Determine the [X, Y] coordinate at the center of the cell enclosing the given text.  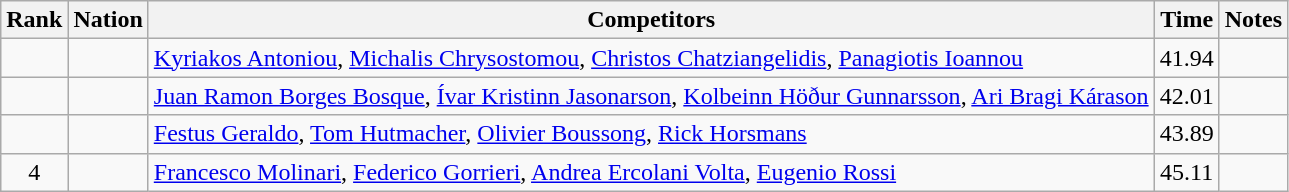
Francesco Molinari, Federico Gorrieri, Andrea Ercolani Volta, Eugenio Rossi [651, 172]
43.89 [1186, 134]
Festus Geraldo, Tom Hutmacher, Olivier Boussong, Rick Horsmans [651, 134]
45.11 [1186, 172]
4 [34, 172]
Notes [1253, 20]
42.01 [1186, 96]
Juan Ramon Borges Bosque, Ívar Kristinn Jasonarson, Kolbeinn Höður Gunnarsson, Ari Bragi Kárason [651, 96]
Rank [34, 20]
Kyriakos Antoniou, Michalis Chrysostomou, Christos Chatziangelidis, Panagiotis Ioannou [651, 58]
41.94 [1186, 58]
Time [1186, 20]
Nation [108, 20]
Competitors [651, 20]
